From the cell containing the given text, extract its center point as [x, y] coordinate. 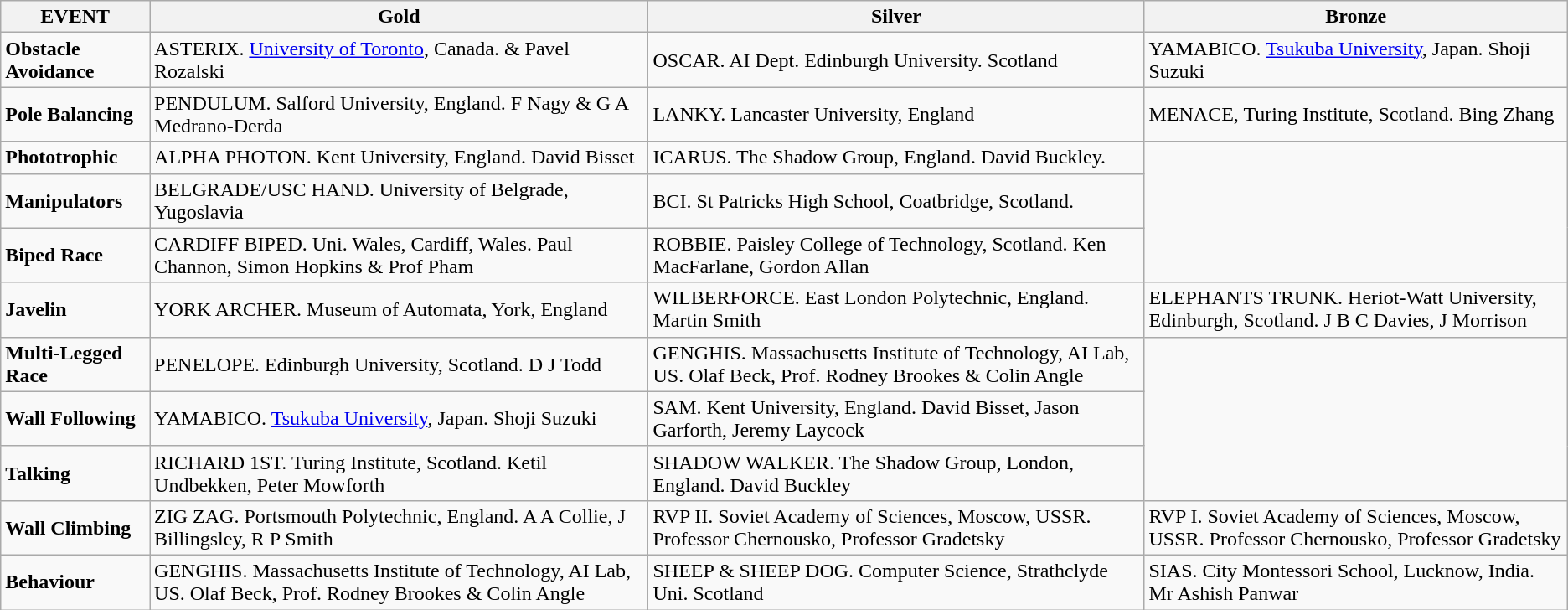
MENACE, Turing Institute, Scotland. Bing Zhang [1355, 114]
Multi-Legged Race [75, 364]
Phototrophic [75, 158]
BCI. St Patricks High School, Coatbridge, Scotland. [896, 201]
Talking [75, 473]
Biped Race [75, 255]
YORK ARCHER. Museum of Automata, York, England [399, 310]
OSCAR. AI Dept. Edinburgh University. Scotland [896, 60]
Obstacle Avoidance [75, 60]
ASTERIX. University of Toronto, Canada. & Pavel Rozalski [399, 60]
RVP I. Soviet Academy of Sciences, Moscow, USSR. Professor Chernousko, Professor Gradetsky [1355, 528]
RICHARD 1ST. Turing Institute, Scotland. Ketil Undbekken, Peter Mowforth [399, 473]
Silver [896, 17]
SIAS. City Montessori School, Lucknow, India. Mr Ashish Panwar [1355, 582]
PENDULUM. Salford University, England. F Nagy & G A Medrano-Derda [399, 114]
ALPHA PHOTON. Kent University, England. David Bisset [399, 158]
Manipulators [75, 201]
Behaviour [75, 582]
ICARUS. The Shadow Group, England. David Buckley. [896, 158]
BELGRADE/USC HAND. University of Belgrade, Yugoslavia [399, 201]
LANKY. Lancaster University, England [896, 114]
Javelin [75, 310]
PENELOPE. Edinburgh University, Scotland. D J Todd [399, 364]
SAM. Kent University, England. David Bisset, Jason Garforth, Jeremy Laycock [896, 419]
Pole Balancing [75, 114]
EVENT [75, 17]
WILBERFORCE. East London Polytechnic, England. Martin Smith [896, 310]
SHADOW WALKER. The Shadow Group, London, England. David Buckley [896, 473]
SHEEP & SHEEP DOG. Computer Science, Strathclyde Uni. Scotland [896, 582]
RVP II. Soviet Academy of Sciences, Moscow, USSR. Professor Chernousko, Professor Gradetsky [896, 528]
ZIG ZAG. Portsmouth Polytechnic, England. A A Collie, J Billingsley, R P Smith [399, 528]
CARDIFF BIPED. Uni. Wales, Cardiff, Wales. Paul Channon, Simon Hopkins & Prof Pham [399, 255]
ELEPHANTS TRUNK. Heriot-Watt University, Edinburgh, Scotland. J B C Davies, J Morrison [1355, 310]
ROBBIE. Paisley College of Technology, Scotland. Ken MacFarlane, Gordon Allan [896, 255]
Bronze [1355, 17]
Wall Following [75, 419]
Wall Climbing [75, 528]
Gold [399, 17]
